Search for the cell housing the specified text and yield its (x, y) center coordinate. 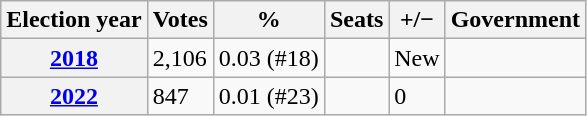
Election year (74, 20)
2022 (74, 96)
Government (515, 20)
Seats (356, 20)
Votes (180, 20)
847 (180, 96)
+/− (417, 20)
0.01 (#23) (268, 96)
New (417, 58)
2018 (74, 58)
% (268, 20)
0 (417, 96)
0.03 (#18) (268, 58)
2,106 (180, 58)
